Find where the given text appears and provide that cell's center as [x, y] coordinate. 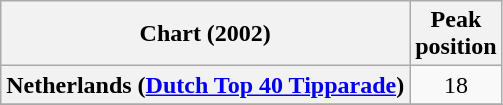
Chart (2002) [206, 34]
18 [456, 85]
Netherlands (Dutch Top 40 Tipparade) [206, 85]
Peakposition [456, 34]
